Capture the cell that displays the provided text and extract its [X, Y] central coordinate. 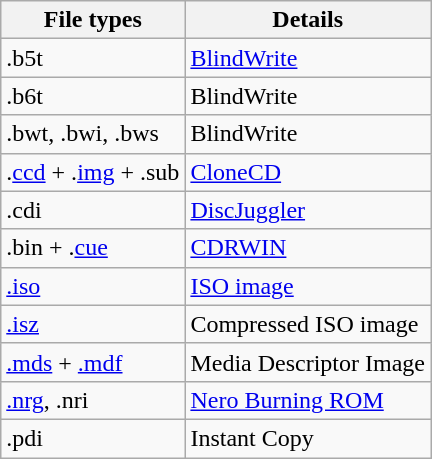
DiscJuggler [308, 210]
CDRWIN [308, 248]
.ccd + .img + .sub [93, 172]
.b5t [93, 58]
Details [308, 20]
Compressed ISO image [308, 324]
Media Descriptor Image [308, 362]
.nrg, .nri [93, 400]
Instant Copy [308, 438]
CloneCD [308, 172]
ISO image [308, 286]
.iso [93, 286]
Nero Burning ROM [308, 400]
.mds + .mdf [93, 362]
.pdi [93, 438]
.b6t [93, 96]
.bin + .cue [93, 248]
.isz [93, 324]
.bwt, .bwi, .bws [93, 134]
File types [93, 20]
.cdi [93, 210]
